Output the [x, y] coordinate of the center of the cell containing the given text.  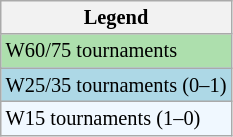
Legend [116, 17]
W60/75 tournaments [116, 51]
W15 tournaments (1–0) [116, 118]
W25/35 tournaments (0–1) [116, 85]
